Pinpoint the cell where the given text exists, returning its (x, y) midpoint coordinate. 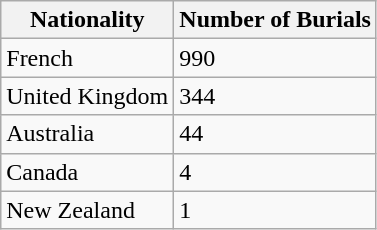
New Zealand (88, 210)
Nationality (88, 20)
Canada (88, 172)
United Kingdom (88, 96)
44 (276, 134)
Number of Burials (276, 20)
1 (276, 210)
Australia (88, 134)
French (88, 58)
344 (276, 96)
990 (276, 58)
4 (276, 172)
